Identify which cell holds the provided text, then report its [x, y] central coordinate. 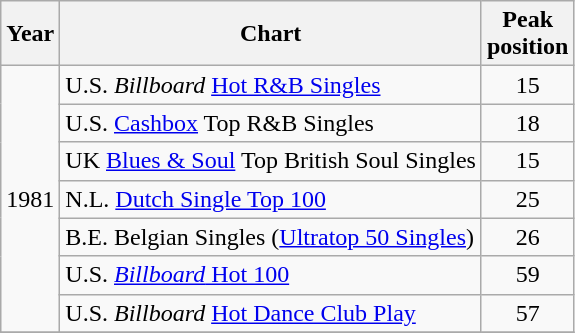
U.S. Billboard Hot Dance Club Play [271, 313]
UK Blues & Soul Top British Soul Singles [271, 161]
U.S. Cashbox Top R&B Singles [271, 123]
Year [30, 34]
59 [527, 275]
26 [527, 237]
U.S. Billboard Hot R&B Singles [271, 85]
25 [527, 199]
18 [527, 123]
Chart [271, 34]
U.S. Billboard Hot 100 [271, 275]
Peakposition [527, 34]
57 [527, 313]
1981 [30, 199]
B.E. Belgian Singles (Ultratop 50 Singles) [271, 237]
N.L. Dutch Single Top 100 [271, 199]
